Identify which cell holds the provided text, then report its (X, Y) central coordinate. 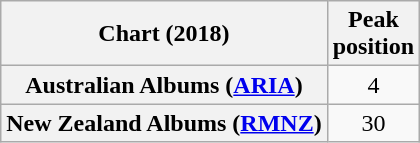
Chart (2018) (164, 34)
Peak position (373, 34)
4 (373, 85)
Australian Albums (ARIA) (164, 85)
New Zealand Albums (RMNZ) (164, 123)
30 (373, 123)
